Determine the (X, Y) coordinate at the center of the cell enclosing the given text.  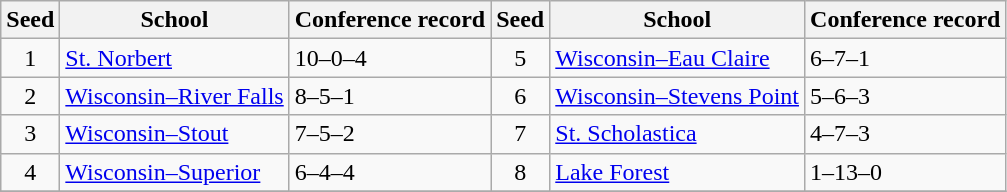
8–5–1 (390, 96)
7 (520, 134)
10–0–4 (390, 58)
Wisconsin–River Falls (174, 96)
7–5–2 (390, 134)
St. Norbert (174, 58)
6 (520, 96)
Lake Forest (678, 172)
1 (30, 58)
5–6–3 (906, 96)
Wisconsin–Stevens Point (678, 96)
2 (30, 96)
8 (520, 172)
Wisconsin–Stout (174, 134)
Wisconsin–Superior (174, 172)
4 (30, 172)
4–7–3 (906, 134)
6–4–4 (390, 172)
Wisconsin–Eau Claire (678, 58)
St. Scholastica (678, 134)
6–7–1 (906, 58)
5 (520, 58)
3 (30, 134)
1–13–0 (906, 172)
